Search for the cell housing the specified text and yield its [X, Y] center coordinate. 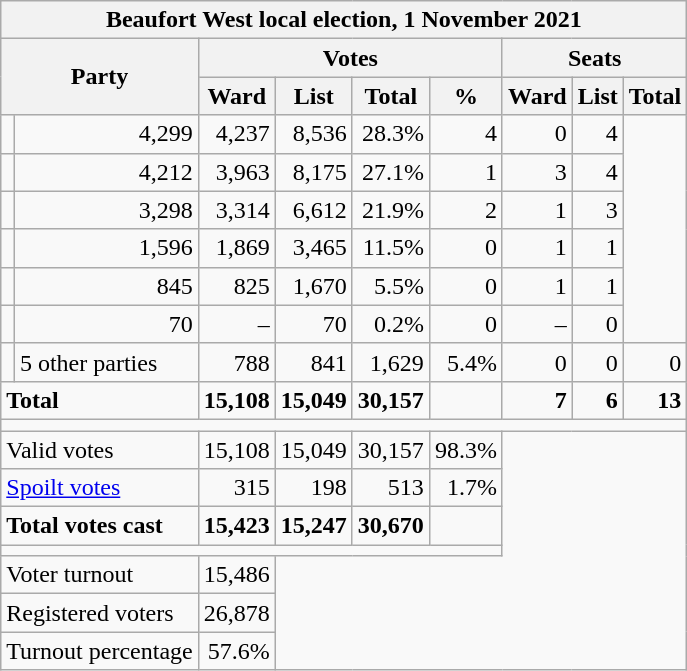
1,670 [314, 286]
Party [100, 77]
21.9% [390, 210]
3,963 [236, 172]
845 [106, 286]
4,212 [106, 172]
1.7% [466, 488]
825 [236, 286]
198 [314, 488]
26,878 [236, 613]
Total votes cast [100, 526]
4,237 [236, 134]
28.3% [390, 134]
57.6% [236, 651]
1,596 [106, 248]
Voter turnout [100, 575]
Beaufort West local election, 1 November 2021 [344, 20]
Registered voters [100, 613]
15,486 [236, 575]
1,869 [236, 248]
3,465 [314, 248]
27.1% [390, 172]
98.3% [466, 449]
6 [598, 400]
841 [314, 362]
6,612 [314, 210]
Turnout percentage [100, 651]
Valid votes [100, 449]
13 [655, 400]
788 [236, 362]
3,298 [106, 210]
5 other parties [106, 362]
15,423 [236, 526]
0.2% [390, 324]
513 [390, 488]
% [466, 96]
8,175 [314, 172]
30,670 [390, 526]
8,536 [314, 134]
Seats [594, 58]
5.5% [390, 286]
15,247 [314, 526]
7 [537, 400]
5.4% [466, 362]
Spoilt votes [100, 488]
Votes [350, 58]
4,299 [106, 134]
11.5% [390, 248]
3,314 [236, 210]
2 [466, 210]
1,629 [390, 362]
315 [236, 488]
